Identify which cell holds the provided text, then report its (x, y) central coordinate. 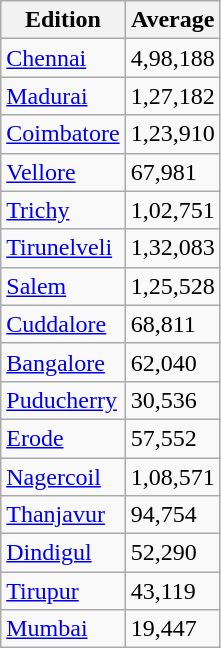
Dindigul (63, 553)
1,32,083 (172, 248)
Thanjavur (63, 515)
Tirupur (63, 591)
1,27,182 (172, 96)
Salem (63, 286)
1,25,528 (172, 286)
Bangalore (63, 362)
1,02,751 (172, 210)
Madurai (63, 96)
Cuddalore (63, 324)
62,040 (172, 362)
Chennai (63, 58)
Vellore (63, 172)
Trichy (63, 210)
30,536 (172, 400)
Average (172, 20)
Tirunelveli (63, 248)
Nagercoil (63, 477)
Mumbai (63, 629)
19,447 (172, 629)
Erode (63, 438)
67,981 (172, 172)
Edition (63, 20)
94,754 (172, 515)
1,23,910 (172, 134)
57,552 (172, 438)
43,119 (172, 591)
68,811 (172, 324)
Coimbatore (63, 134)
1,08,571 (172, 477)
52,290 (172, 553)
Puducherry (63, 400)
4,98,188 (172, 58)
